Search for the cell housing the specified text and yield its [x, y] center coordinate. 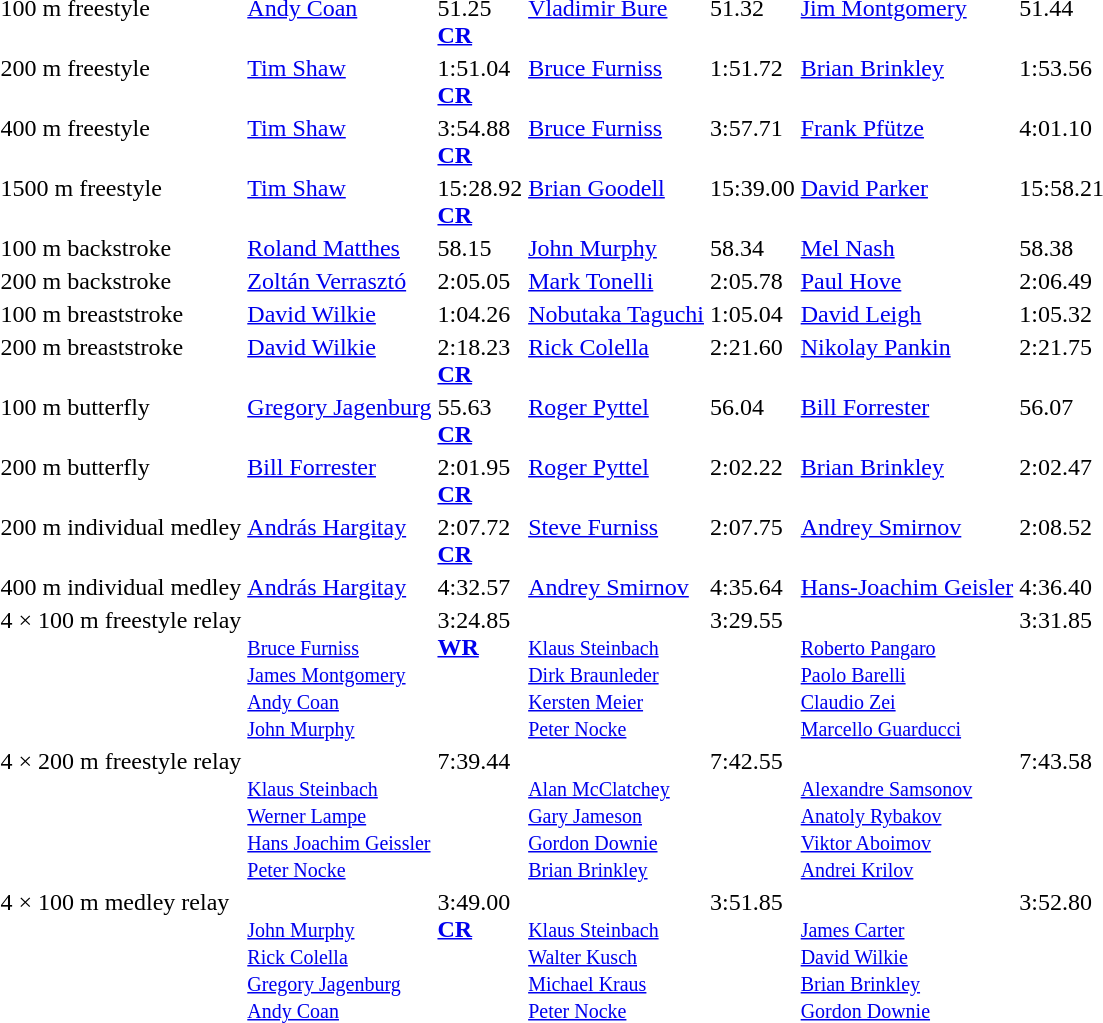
Brian Goodell [616, 202]
Frank Pfütze [907, 142]
Alan McClatcheyGary JamesonGordon DownieBrian Brinkley [616, 815]
2:07.72CR [480, 540]
David Leigh [907, 314]
Paul Hove [907, 281]
2:07.75 [752, 540]
56.04 [752, 420]
2:21.60 [752, 360]
7:39.44 [480, 815]
2:01.95CR [480, 480]
3:57.71 [752, 142]
4:35.64 [752, 587]
Nikolay Pankin [907, 360]
1:04.26 [480, 314]
7:42.55 [752, 815]
Mark Tonelli [616, 281]
David Parker [907, 202]
4:32.57 [480, 587]
2:05.05 [480, 281]
1:51.04CR [480, 82]
Mel Nash [907, 248]
55.63CR [480, 420]
Klaus SteinbachWerner LampeHans Joachim GeisslerPeter Nocke [340, 815]
Gregory Jagenburg [340, 420]
Nobutaka Taguchi [616, 314]
15:28.92CR [480, 202]
Roberto PangaroPaolo BarelliClaudio ZeiMarcello Guarducci [907, 674]
1:51.72 [752, 82]
2:18.23CR [480, 360]
Steve Furniss [616, 540]
3:24.85WR [480, 674]
2:02.22 [752, 480]
John Murphy [616, 248]
Klaus SteinbachDirk BraunlederKersten MeierPeter Nocke [616, 674]
1:05.04 [752, 314]
Rick Colella [616, 360]
58.34 [752, 248]
3:54.88CR [480, 142]
58.15 [480, 248]
Bruce FurnissJames MontgomeryAndy CoanJohn Murphy [340, 674]
3:29.55 [752, 674]
Hans-Joachim Geisler [907, 587]
15:39.00 [752, 202]
Roland Matthes [340, 248]
Alexandre SamsonovAnatoly RybakovViktor AboimovAndrei Krilov [907, 815]
2:05.78 [752, 281]
Zoltán Verrasztó [340, 281]
